Return [X, Y] of the center of cell containing provided text 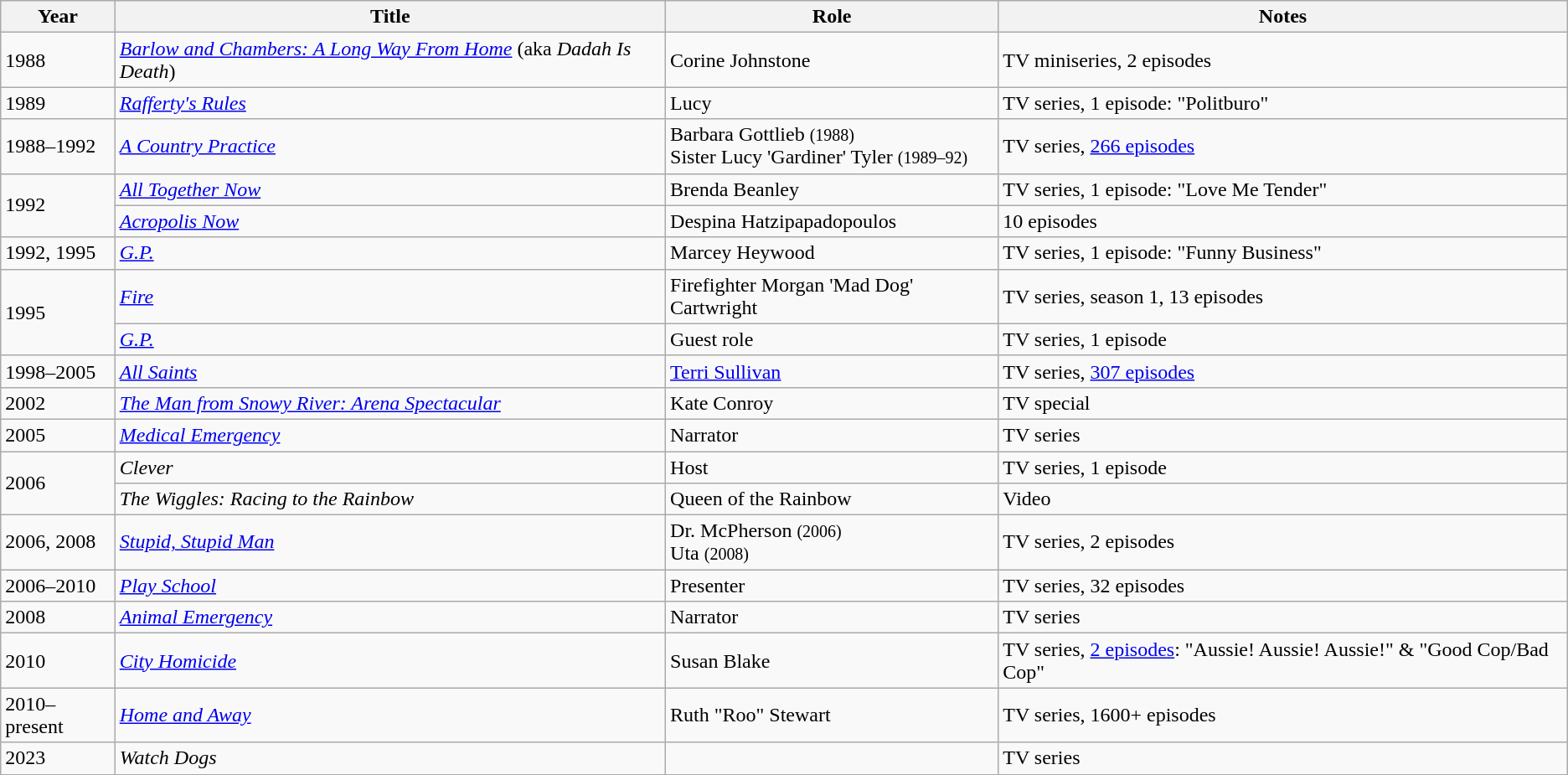
Barlow and Chambers: A Long Way From Home (aka Dadah Is Death) [390, 60]
1992, 1995 [58, 253]
Fire [390, 297]
Susan Blake [833, 660]
TV series, 32 episodes [1283, 586]
10 episodes [1283, 221]
Firefighter Morgan 'Mad Dog' Cartwright [833, 297]
Ruth "Roo" Stewart [833, 716]
Watch Dogs [390, 758]
Corine Johnstone [833, 60]
Queen of the Rainbow [833, 499]
Medical Emergency [390, 435]
TV series, 2 episodes [1283, 543]
TV series, 266 episodes [1283, 146]
2006 [58, 483]
2023 [58, 758]
The Man from Snowy River: Arena Spectacular [390, 403]
2006–2010 [58, 586]
TV special [1283, 403]
Rafferty's Rules [390, 103]
1988–1992 [58, 146]
TV series, 2 episodes: "Aussie! Aussie! Aussie!" & "Good Cop/Bad Cop" [1283, 660]
Role [833, 17]
Terri Sullivan [833, 371]
Home and Away [390, 716]
TV series, 307 episodes [1283, 371]
TV series, season 1, 13 episodes [1283, 297]
TV miniseries, 2 episodes [1283, 60]
1995 [58, 312]
City Homicide [390, 660]
Play School [390, 586]
Title [390, 17]
Presenter [833, 586]
1989 [58, 103]
Notes [1283, 17]
TV series, 1600+ episodes [1283, 716]
2006, 2008 [58, 543]
Marcey Heywood [833, 253]
Stupid, Stupid Man [390, 543]
1992 [58, 205]
TV series, 1 episode: "Politburo" [1283, 103]
A Country Practice [390, 146]
Year [58, 17]
Lucy [833, 103]
Clever [390, 467]
1988 [58, 60]
1998–2005 [58, 371]
Barbara Gottlieb (1988)Sister Lucy 'Gardiner' Tyler (1989–92) [833, 146]
All Together Now [390, 189]
Guest role [833, 339]
All Saints [390, 371]
TV series, 1 episode: "Love Me Tender" [1283, 189]
Video [1283, 499]
Brenda Beanley [833, 189]
2005 [58, 435]
The Wiggles: Racing to the Rainbow [390, 499]
Kate Conroy [833, 403]
Dr. McPherson (2006)Uta (2008) [833, 543]
Acropolis Now [390, 221]
2002 [58, 403]
Host [833, 467]
2008 [58, 617]
Despina Hatzipapadopoulos [833, 221]
2010 [58, 660]
TV series, 1 episode: "Funny Business" [1283, 253]
2010–present [58, 716]
Animal Emergency [390, 617]
